Provide the (x, y) coordinate of the cell's center where the given text is located.  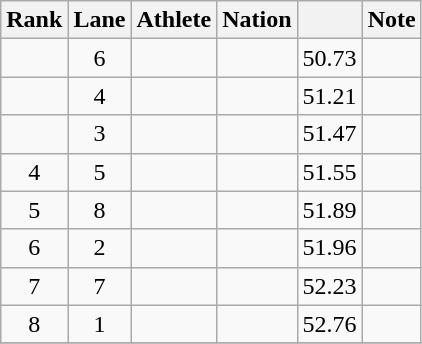
51.47 (330, 134)
50.73 (330, 58)
52.76 (330, 324)
Lane (100, 20)
51.21 (330, 96)
51.55 (330, 172)
Note (392, 20)
2 (100, 248)
51.89 (330, 210)
1 (100, 324)
Athlete (174, 20)
51.96 (330, 248)
Rank (34, 20)
52.23 (330, 286)
Nation (257, 20)
3 (100, 134)
